Scan for the cell matching the given text and deliver its [x, y] coordinate at center. 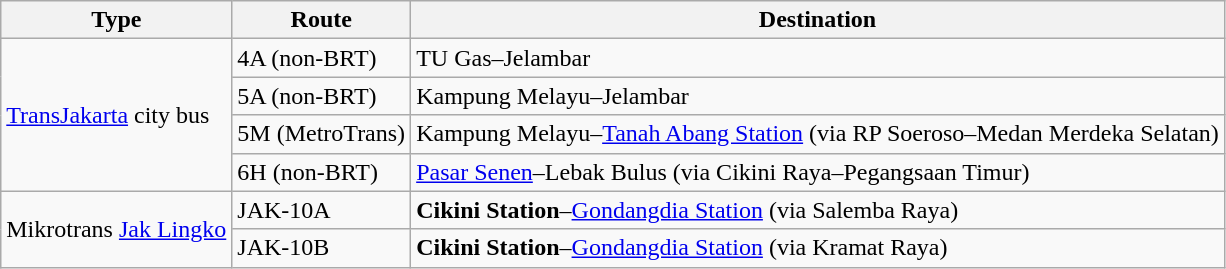
6H (non-BRT) [322, 172]
Pasar Senen–Lebak Bulus (via Cikini Raya–Pegangsaan Timur) [818, 172]
TU Gas–Jelambar [818, 58]
4A (non-BRT) [322, 58]
Cikini Station–Gondangdia Station (via Kramat Raya) [818, 248]
Type [116, 20]
5A (non-BRT) [322, 96]
5M (MetroTrans) [322, 134]
Kampung Melayu–Tanah Abang Station (via RP Soeroso–Medan Merdeka Selatan) [818, 134]
Mikrotrans Jak Lingko [116, 229]
Kampung Melayu–Jelambar [818, 96]
JAK-10B [322, 248]
Destination [818, 20]
JAK-10A [322, 210]
Route [322, 20]
TransJakarta city bus [116, 115]
Cikini Station–Gondangdia Station (via Salemba Raya) [818, 210]
